Return the [X, Y] coordinate for the center point of the cell that contains the specified text.  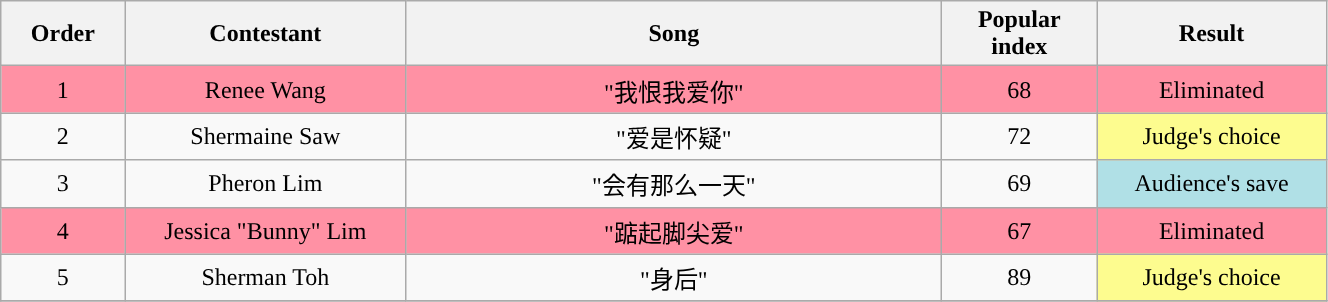
72 [1020, 136]
89 [1020, 278]
Order [63, 34]
Audience's save [1212, 184]
Jessica "Bunny" Lim [266, 230]
1 [63, 90]
Result [1212, 34]
3 [63, 184]
"会有那么一天" [674, 184]
2 [63, 136]
68 [1020, 90]
Popular index [1020, 34]
"爱是怀疑" [674, 136]
"身后" [674, 278]
4 [63, 230]
67 [1020, 230]
Shermaine Saw [266, 136]
"我恨我爱你" [674, 90]
Renee Wang [266, 90]
"踮起脚尖爱" [674, 230]
5 [63, 278]
Contestant [266, 34]
Song [674, 34]
Pheron Lim [266, 184]
Sherman Toh [266, 278]
69 [1020, 184]
